Extract the [X, Y] coordinate from the center of the cell holding the provided text.  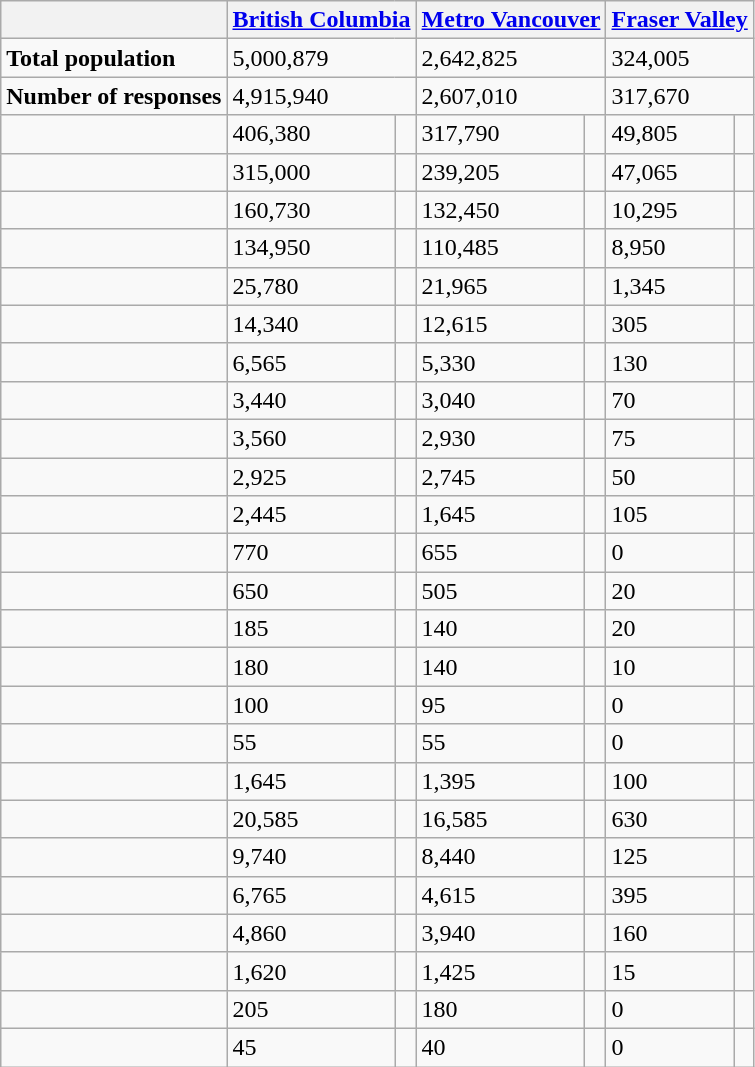
2,607,010 [511, 96]
8,950 [670, 248]
2,445 [311, 515]
10,295 [670, 210]
6,565 [311, 362]
4,915,940 [322, 96]
130 [670, 362]
21,965 [500, 286]
British Columbia [322, 20]
305 [670, 324]
324,005 [680, 58]
1,620 [311, 971]
75 [670, 438]
Total population [114, 58]
9,740 [311, 857]
317,790 [500, 134]
505 [500, 591]
406,380 [311, 134]
Number of responses [114, 96]
1,345 [670, 286]
630 [670, 819]
5,000,879 [322, 58]
105 [670, 515]
3,040 [500, 400]
160 [670, 933]
650 [311, 591]
50 [670, 477]
205 [311, 1009]
185 [311, 629]
3,440 [311, 400]
317,670 [680, 96]
315,000 [311, 172]
2,930 [500, 438]
239,205 [500, 172]
2,642,825 [511, 58]
25,780 [311, 286]
40 [500, 1047]
770 [311, 553]
20,585 [311, 819]
160,730 [311, 210]
10 [670, 667]
12,615 [500, 324]
49,805 [670, 134]
47,065 [670, 172]
2,925 [311, 477]
6,765 [311, 895]
Metro Vancouver [511, 20]
95 [500, 705]
3,940 [500, 933]
2,745 [500, 477]
132,450 [500, 210]
Fraser Valley [680, 20]
110,485 [500, 248]
5,330 [500, 362]
1,425 [500, 971]
655 [500, 553]
1,395 [500, 781]
125 [670, 857]
16,585 [500, 819]
395 [670, 895]
15 [670, 971]
45 [311, 1047]
4,860 [311, 933]
134,950 [311, 248]
4,615 [500, 895]
14,340 [311, 324]
3,560 [311, 438]
70 [670, 400]
8,440 [500, 857]
